Provide the (x, y) coordinate of the cell's center where the given text is located.  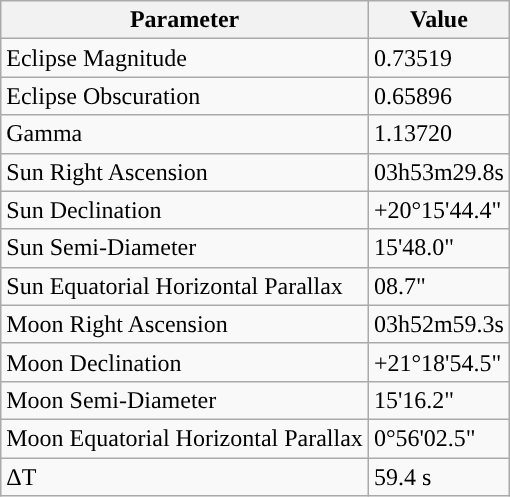
Sun Declination (185, 210)
+20°15'44.4" (438, 210)
15'16.2" (438, 400)
08.7" (438, 286)
0.73519 (438, 58)
03h53m29.8s (438, 172)
Sun Right Ascension (185, 172)
Eclipse Magnitude (185, 58)
0°56'02.5" (438, 438)
0.65896 (438, 96)
Moon Declination (185, 362)
59.4 s (438, 477)
+21°18'54.5" (438, 362)
Moon Semi-Diameter (185, 400)
Value (438, 20)
Sun Semi-Diameter (185, 248)
Moon Right Ascension (185, 324)
Gamma (185, 134)
ΔT (185, 477)
03h52m59.3s (438, 324)
Eclipse Obscuration (185, 96)
Parameter (185, 20)
1.13720 (438, 134)
15'48.0" (438, 248)
Moon Equatorial Horizontal Parallax (185, 438)
Sun Equatorial Horizontal Parallax (185, 286)
